Output the (x, y) coordinate of the center of the cell containing the given text.  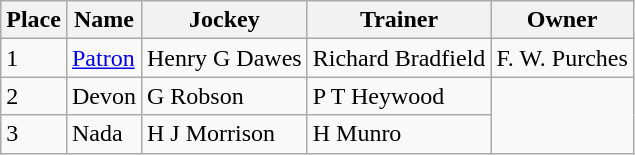
Place (34, 20)
Henry G Dawes (224, 58)
H J Morrison (224, 134)
Nada (104, 134)
2 (34, 96)
Trainer (399, 20)
1 (34, 58)
Owner (562, 20)
Devon (104, 96)
Jockey (224, 20)
P T Heywood (399, 96)
H Munro (399, 134)
G Robson (224, 96)
Richard Bradfield (399, 58)
3 (34, 134)
Patron (104, 58)
F. W. Purches (562, 58)
Name (104, 20)
